Capture the cell that displays the provided text and extract its [X, Y] central coordinate. 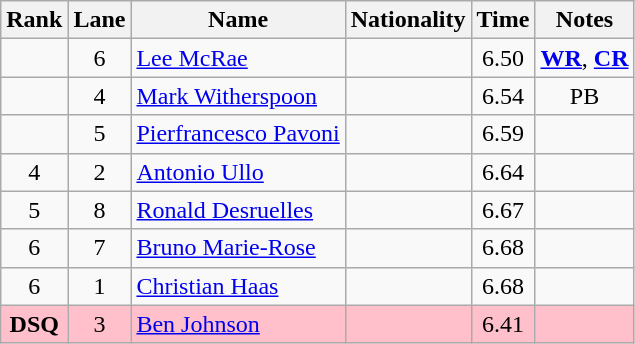
Bruno Marie-Rose [238, 248]
2 [100, 172]
6.41 [503, 324]
Antonio Ullo [238, 172]
Christian Haas [238, 286]
Lee McRae [238, 58]
6.50 [503, 58]
Name [238, 20]
Pierfrancesco Pavoni [238, 134]
Nationality [408, 20]
8 [100, 210]
Notes [584, 20]
PB [584, 96]
Mark Witherspoon [238, 96]
7 [100, 248]
6.67 [503, 210]
Ben Johnson [238, 324]
6.64 [503, 172]
WR, CR [584, 58]
Ronald Desruelles [238, 210]
Rank [34, 20]
Time [503, 20]
Lane [100, 20]
3 [100, 324]
1 [100, 286]
6.54 [503, 96]
DSQ [34, 324]
6.59 [503, 134]
